Return (x, y) of the center of cell containing provided text 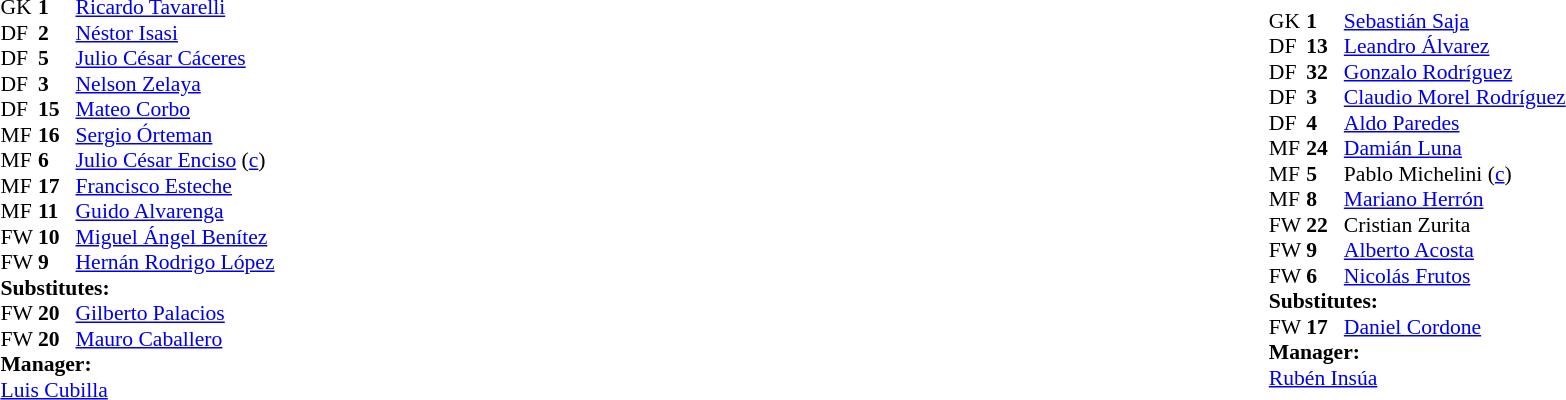
Julio César Enciso (c) (176, 161)
Nelson Zelaya (176, 84)
Claudio Morel Rodríguez (1455, 97)
Sergio Órteman (176, 135)
10 (57, 237)
32 (1325, 71)
Leandro Álvarez (1455, 46)
Gonzalo Rodríguez (1455, 71)
4 (1325, 122)
Miguel Ángel Benítez (176, 237)
Daniel Cordone (1455, 326)
Nicolás Frutos (1455, 275)
22 (1325, 224)
Gilberto Palacios (176, 313)
Hernán Rodrigo López (176, 263)
2 (57, 33)
Mateo Corbo (176, 109)
1 (1325, 20)
Rubén Insúa (1418, 377)
Cristian Zurita (1455, 224)
13 (1325, 46)
Julio César Cáceres (176, 59)
Damián Luna (1455, 148)
Mauro Caballero (176, 339)
GK (1288, 20)
Pablo Michelini (c) (1455, 173)
8 (1325, 199)
Guido Alvarenga (176, 211)
16 (57, 135)
Alberto Acosta (1455, 250)
15 (57, 109)
11 (57, 211)
Mariano Herrón (1455, 199)
24 (1325, 148)
Aldo Paredes (1455, 122)
Sebastián Saja (1455, 20)
Francisco Esteche (176, 186)
Néstor Isasi (176, 33)
